Scan for the cell matching the given text and deliver its (x, y) coordinate at center. 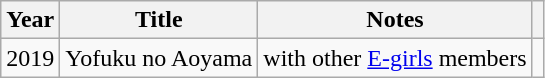
Yofuku no Aoyama (159, 58)
Year (30, 20)
2019 (30, 58)
Title (159, 20)
with other E-girls members (395, 58)
Notes (395, 20)
